Search for the cell housing the specified text and yield its [x, y] center coordinate. 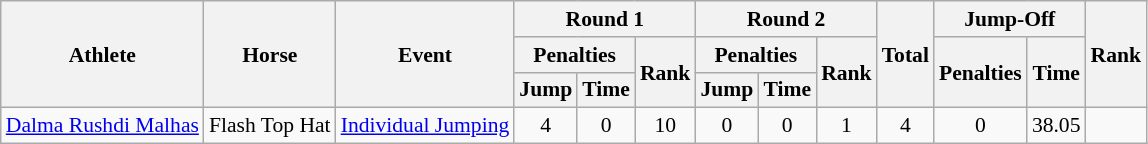
Athlete [102, 54]
Event [426, 54]
Horse [270, 54]
Total [906, 54]
Round 1 [604, 19]
Dalma Rushdi Malhas [102, 126]
Round 2 [786, 19]
Flash Top Hat [270, 126]
38.05 [1056, 126]
10 [666, 126]
Jump-Off [1010, 19]
1 [846, 126]
Individual Jumping [426, 126]
